Extract the (X, Y) coordinate from the center of the cell holding the provided text.  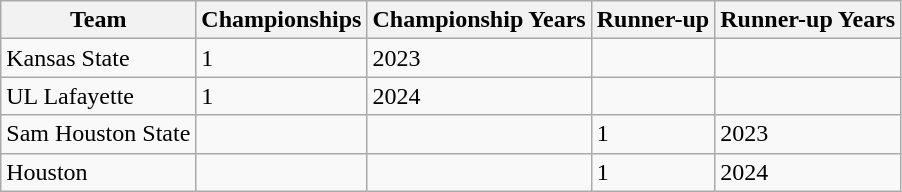
Runner-up Years (808, 20)
Runner-up (653, 20)
Kansas State (98, 58)
Championships (282, 20)
UL Lafayette (98, 96)
Team (98, 20)
Sam Houston State (98, 134)
Houston (98, 172)
Championship Years (479, 20)
